Search for the cell housing the specified text and yield its [X, Y] center coordinate. 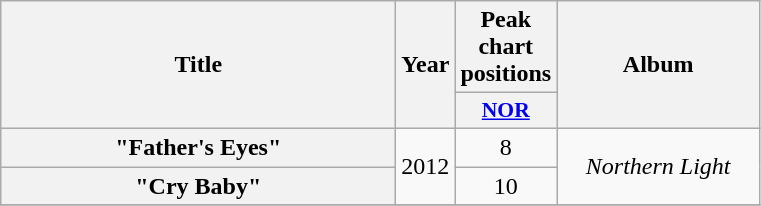
Album [658, 65]
Peak chart positions [506, 47]
NOR [506, 111]
"Father's Eyes" [198, 147]
2012 [426, 166]
10 [506, 185]
Year [426, 65]
"Cry Baby" [198, 185]
Northern Light [658, 166]
Title [198, 65]
8 [506, 147]
